Pinpoint the cell where the given text exists, returning its [x, y] midpoint coordinate. 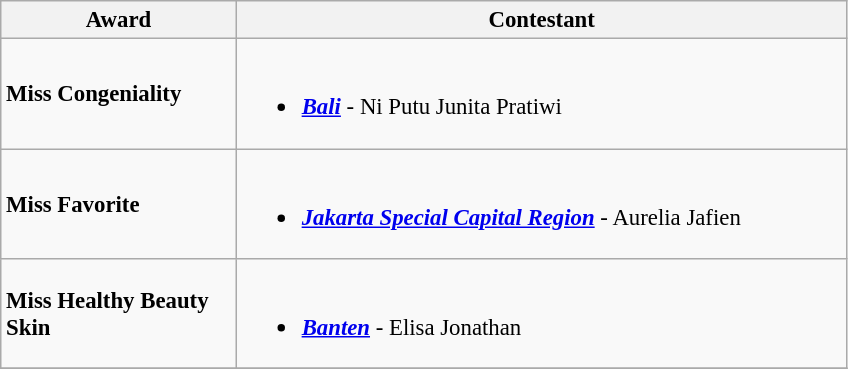
Award [119, 20]
Banten - Elisa Jonathan [542, 314]
Miss Healthy Beauty Skin [119, 314]
Miss Favorite [119, 204]
Miss Congeniality [119, 94]
Bali - Ni Putu Junita Pratiwi [542, 94]
Jakarta Special Capital Region - Aurelia Jafien [542, 204]
Contestant [542, 20]
